Scan for the cell matching the given text and deliver its (X, Y) coordinate at center. 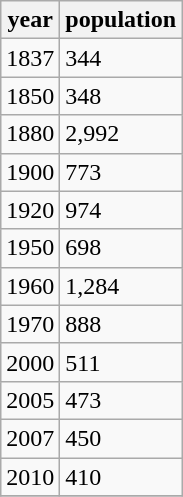
1837 (30, 58)
773 (121, 172)
1900 (30, 172)
888 (121, 324)
2005 (30, 400)
1920 (30, 210)
698 (121, 248)
1960 (30, 286)
511 (121, 362)
2007 (30, 438)
2010 (30, 477)
1,284 (121, 286)
year (30, 20)
1950 (30, 248)
974 (121, 210)
450 (121, 438)
2,992 (121, 134)
2000 (30, 362)
473 (121, 400)
population (121, 20)
1850 (30, 96)
1880 (30, 134)
348 (121, 96)
1970 (30, 324)
344 (121, 58)
410 (121, 477)
